Search for the cell housing the specified text and yield its (X, Y) center coordinate. 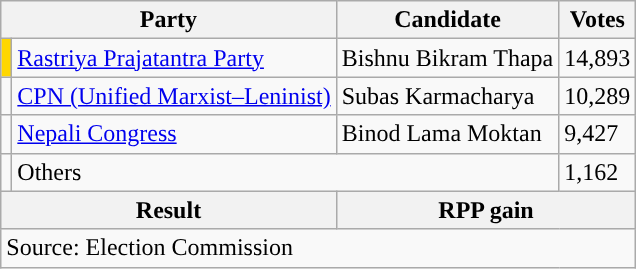
Votes (598, 20)
RPP gain (486, 210)
Rastriya Prajatantra Party (174, 58)
9,427 (598, 134)
Binod Lama Moktan (448, 134)
Bishnu Bikram Thapa (448, 58)
1,162 (598, 172)
Candidate (448, 20)
14,893 (598, 58)
Result (168, 210)
Others (286, 172)
CPN (Unified Marxist–Leninist) (174, 96)
Party (168, 20)
Source: Election Commission (318, 248)
Subas Karmacharya (448, 96)
Nepali Congress (174, 134)
10,289 (598, 96)
